Extract the [x, y] coordinate from the center of the cell holding the provided text.  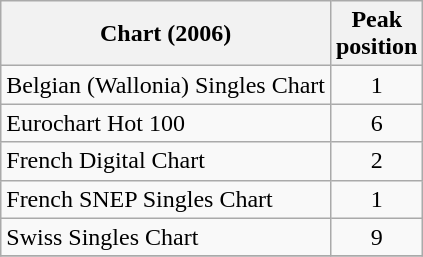
Peakposition [376, 34]
French Digital Chart [166, 161]
9 [376, 237]
Chart (2006) [166, 34]
Eurochart Hot 100 [166, 123]
French SNEP Singles Chart [166, 199]
Belgian (Wallonia) Singles Chart [166, 85]
Swiss Singles Chart [166, 237]
6 [376, 123]
2 [376, 161]
